Return [X, Y] of the center of cell containing provided text 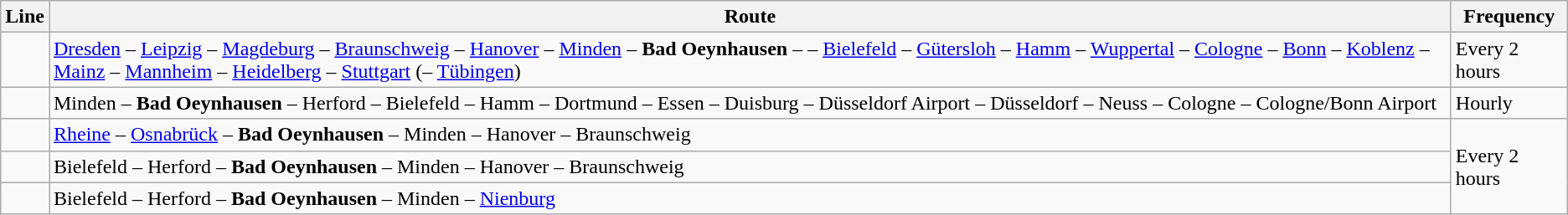
Bielefeld – Herford – Bad Oeynhausen – Minden – Nienburg [750, 198]
Route [750, 17]
Line [25, 17]
Rheine – Osnabrück – Bad Oeynhausen – Minden – Hanover – Braunschweig [750, 135]
Bielefeld – Herford – Bad Oeynhausen – Minden – Hanover – Braunschweig [750, 166]
Hourly [1509, 103]
Frequency [1509, 17]
